Find where the given text appears and provide that cell's center as (x, y) coordinate. 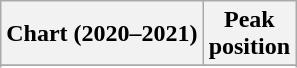
Chart (2020–2021) (102, 34)
Peakposition (249, 34)
